Locate the cell with the specified text and output its [X, Y] center coordinate. 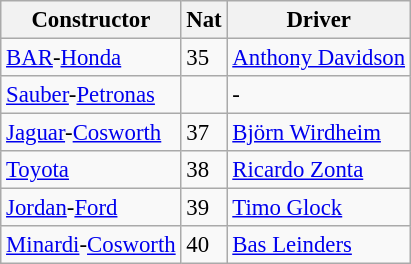
Timo Glock [318, 208]
37 [204, 133]
Driver [318, 20]
BAR-Honda [91, 58]
Anthony Davidson [318, 58]
Constructor [91, 20]
Björn Wirdheim [318, 133]
38 [204, 170]
Ricardo Zonta [318, 170]
Sauber-Petronas [91, 95]
Bas Leinders [318, 245]
- [318, 95]
Minardi-Cosworth [91, 245]
Nat [204, 20]
40 [204, 245]
Jaguar-Cosworth [91, 133]
35 [204, 58]
Toyota [91, 170]
Jordan-Ford [91, 208]
39 [204, 208]
